For the text-containing cell, return its midpoint in (x, y) coordinate format. 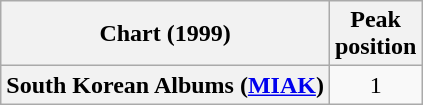
Chart (1999) (166, 34)
Peakposition (375, 34)
1 (375, 85)
South Korean Albums (MIAK) (166, 85)
